Extract the (x, y) coordinate from the center of the cell holding the provided text.  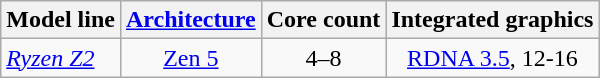
Model line (61, 20)
RDNA 3.5, 12-16 (492, 58)
4–8 (324, 58)
Integrated graphics (492, 20)
Zen 5 (190, 58)
Core count (324, 20)
Architecture (190, 20)
Ryzen Z2 (61, 58)
